Locate the cell with the specified text and output its [x, y] center coordinate. 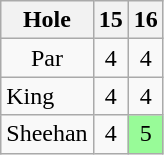
5 [146, 134]
Sheehan [47, 134]
16 [146, 20]
Hole [47, 20]
King [47, 96]
15 [110, 20]
Par [47, 58]
